Detect which cell encompasses the target text, then output its [x, y] center coordinate. 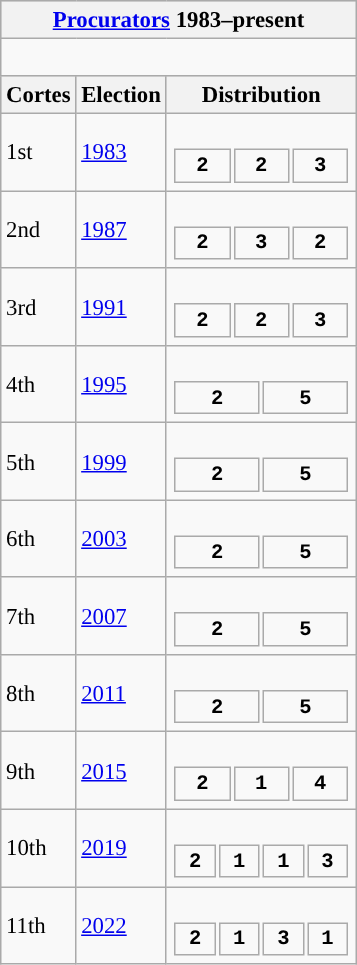
4th [38, 384]
10th [38, 848]
2 1 4 [261, 770]
2007 [121, 616]
2 1 3 1 [261, 926]
8th [38, 694]
2 1 1 3 [261, 848]
2003 [121, 538]
2nd [38, 230]
2011 [121, 694]
2 3 2 [261, 230]
2015 [121, 770]
3rd [38, 306]
2019 [121, 848]
1995 [121, 384]
1983 [121, 152]
1999 [121, 462]
Election [121, 95]
Distribution [261, 95]
7th [38, 616]
5th [38, 462]
11th [38, 926]
Cortes [38, 95]
4 [320, 784]
2022 [121, 926]
6th [38, 538]
1987 [121, 230]
Procurators 1983–present [179, 20]
1st [38, 152]
9th [38, 770]
1991 [121, 306]
